Search for the cell housing the specified text and yield its (X, Y) center coordinate. 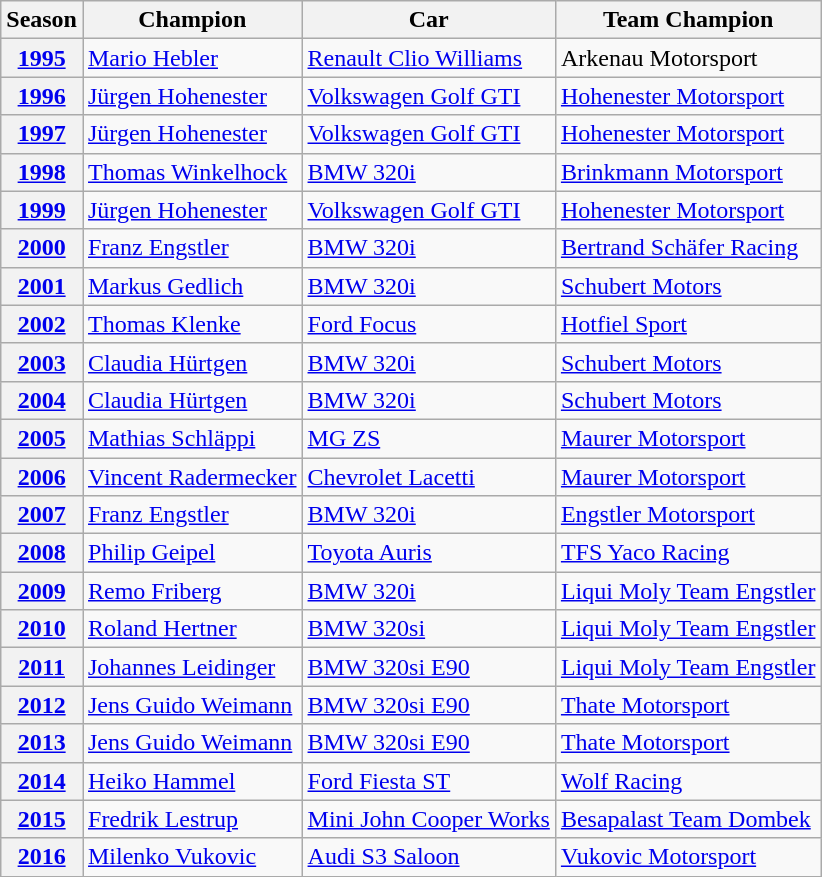
2003 (42, 362)
Thomas Klenke (192, 324)
2008 (42, 553)
Johannes Leidinger (192, 667)
Milenko Vukovic (192, 857)
2013 (42, 743)
Mini John Cooper Works (428, 819)
Philip Geipel (192, 553)
2004 (42, 400)
2005 (42, 438)
2015 (42, 819)
Renault Clio Williams (428, 58)
Car (428, 20)
Vincent Radermecker (192, 477)
Engstler Motorsport (688, 515)
2001 (42, 286)
1999 (42, 210)
Hotfiel Sport (688, 324)
Vukovic Motorsport (688, 857)
TFS Yaco Racing (688, 553)
Heiko Hammel (192, 781)
Season (42, 20)
2002 (42, 324)
Champion (192, 20)
2014 (42, 781)
Chevrolet Lacetti (428, 477)
1997 (42, 134)
Toyota Auris (428, 553)
2016 (42, 857)
2009 (42, 591)
Bertrand Schäfer Racing (688, 248)
Roland Hertner (192, 629)
Wolf Racing (688, 781)
Audi S3 Saloon (428, 857)
BMW 320si (428, 629)
Fredrik Lestrup (192, 819)
2012 (42, 705)
Mario Hebler (192, 58)
Ford Fiesta ST (428, 781)
Team Champion (688, 20)
1995 (42, 58)
2011 (42, 667)
1998 (42, 172)
MG ZS (428, 438)
2000 (42, 248)
Markus Gedlich (192, 286)
Remo Friberg (192, 591)
Mathias Schläppi (192, 438)
1996 (42, 96)
2006 (42, 477)
Brinkmann Motorsport (688, 172)
Thomas Winkelhock (192, 172)
2010 (42, 629)
2007 (42, 515)
Besapalast Team Dombek (688, 819)
Arkenau Motorsport (688, 58)
Ford Focus (428, 324)
